Output the (x, y) coordinate of the center of the cell containing the given text.  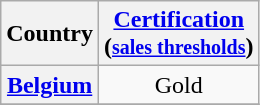
Gold (178, 85)
Certification(sales thresholds) (178, 34)
Country (50, 34)
Belgium (50, 85)
